Scan for the cell matching the given text and deliver its [x, y] coordinate at center. 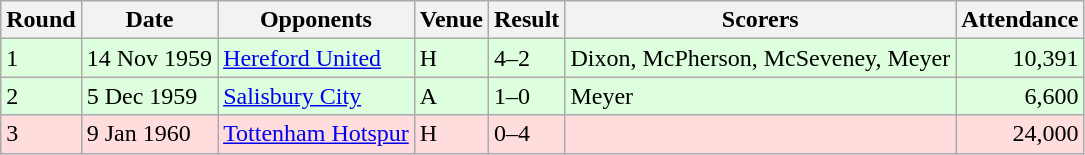
1 [41, 58]
Salisbury City [316, 96]
4–2 [526, 58]
Round [41, 20]
1–0 [526, 96]
10,391 [1020, 58]
Meyer [760, 96]
3 [41, 134]
9 Jan 1960 [149, 134]
Attendance [1020, 20]
5 Dec 1959 [149, 96]
Tottenham Hotspur [316, 134]
Hereford United [316, 58]
14 Nov 1959 [149, 58]
24,000 [1020, 134]
0–4 [526, 134]
6,600 [1020, 96]
Opponents [316, 20]
Dixon, McPherson, McSeveney, Meyer [760, 58]
2 [41, 96]
Venue [451, 20]
Scorers [760, 20]
Result [526, 20]
Date [149, 20]
A [451, 96]
